Detect which cell encompasses the target text, then output its (X, Y) center coordinate. 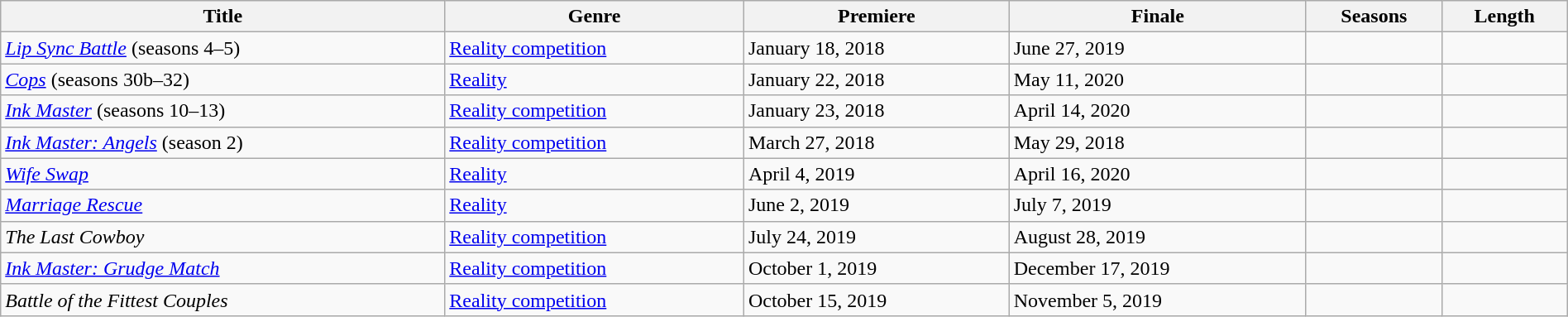
January 22, 2018 (877, 79)
Length (1504, 17)
The Last Cowboy (223, 237)
Wife Swap (223, 174)
Battle of the Fittest Couples (223, 300)
April 14, 2020 (1158, 111)
June 27, 2019 (1158, 48)
May 11, 2020 (1158, 79)
January 18, 2018 (877, 48)
December 17, 2019 (1158, 268)
Finale (1158, 17)
January 23, 2018 (877, 111)
October 1, 2019 (877, 268)
November 5, 2019 (1158, 300)
July 7, 2019 (1158, 205)
June 2, 2019 (877, 205)
Marriage Rescue (223, 205)
April 4, 2019 (877, 174)
Cops (seasons 30b–32) (223, 79)
August 28, 2019 (1158, 237)
April 16, 2020 (1158, 174)
Lip Sync Battle (seasons 4–5) (223, 48)
May 29, 2018 (1158, 142)
Premiere (877, 17)
Ink Master: Grudge Match (223, 268)
October 15, 2019 (877, 300)
Genre (595, 17)
Title (223, 17)
Seasons (1374, 17)
July 24, 2019 (877, 237)
Ink Master (seasons 10–13) (223, 111)
March 27, 2018 (877, 142)
Ink Master: Angels (season 2) (223, 142)
